For the text-containing cell, return its midpoint in [X, Y] coordinate format. 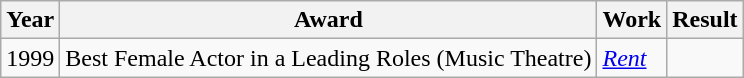
Work [632, 20]
Result [705, 20]
Year [30, 20]
Award [328, 20]
Rent [632, 58]
1999 [30, 58]
Best Female Actor in a Leading Roles (Music Theatre) [328, 58]
